Determine the [X, Y] coordinate at the center of the cell enclosing the given text.  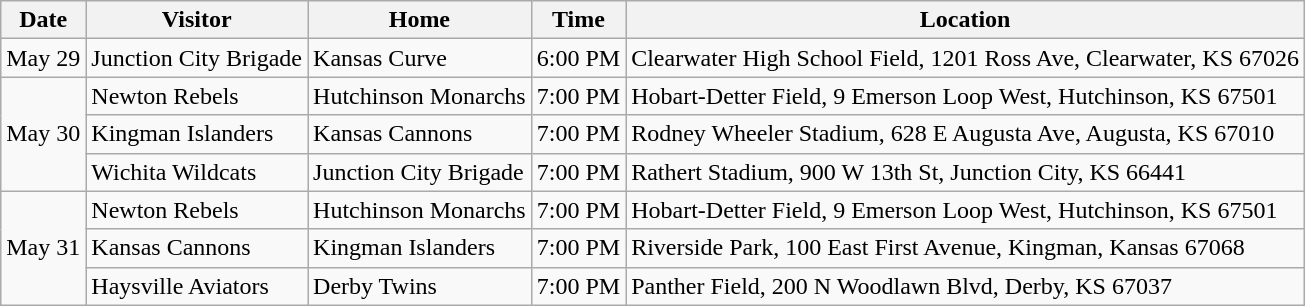
Time [578, 20]
6:00 PM [578, 58]
Kansas Curve [420, 58]
Derby Twins [420, 286]
Rodney Wheeler Stadium, 628 E Augusta Ave, Augusta, KS 67010 [966, 134]
Rathert Stadium, 900 W 13th St, Junction City, KS 66441 [966, 172]
May 31 [44, 248]
Riverside Park, 100 East First Avenue, Kingman, Kansas 67068 [966, 248]
Home [420, 20]
Date [44, 20]
Haysville Aviators [197, 286]
May 29 [44, 58]
Location [966, 20]
Wichita Wildcats [197, 172]
Visitor [197, 20]
Clearwater High School Field, 1201 Ross Ave, Clearwater, KS 67026 [966, 58]
May 30 [44, 134]
Panther Field, 200 N Woodlawn Blvd, Derby, KS 67037 [966, 286]
